Output the [X, Y] coordinate of the center of the cell containing the given text.  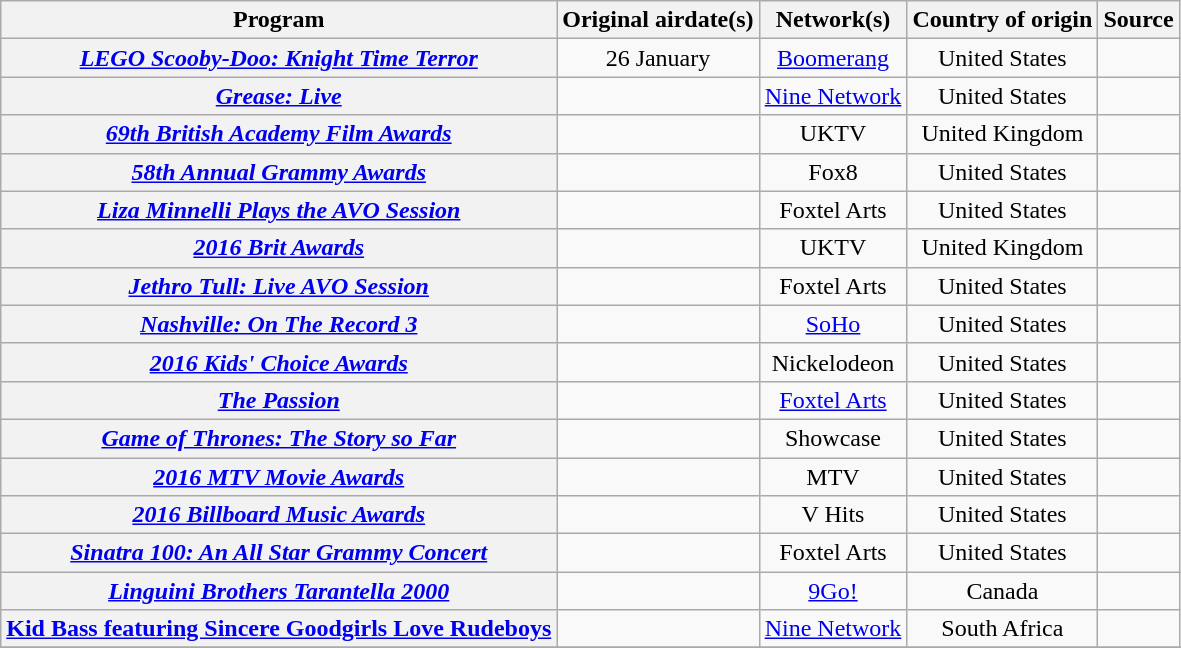
Linguini Brothers Tarantella 2000 [279, 591]
SoHo [833, 324]
Showcase [833, 438]
MTV [833, 477]
Game of Thrones: The Story so Far [279, 438]
Original airdate(s) [658, 20]
LEGO Scooby-Doo: Knight Time Terror [279, 58]
Kid Bass featuring Sincere Goodgirls Love Rudeboys [279, 629]
Grease: Live [279, 96]
Fox8 [833, 172]
Program [279, 20]
2016 MTV Movie Awards [279, 477]
Country of origin [1002, 20]
V Hits [833, 515]
58th Annual Grammy Awards [279, 172]
Boomerang [833, 58]
South Africa [1002, 629]
The Passion [279, 400]
Source [1138, 20]
9Go! [833, 591]
Nickelodeon [833, 362]
26 January [658, 58]
Jethro Tull: Live AVO Session [279, 286]
Network(s) [833, 20]
Liza Minnelli Plays the AVO Session [279, 210]
Nashville: On The Record 3 [279, 324]
2016 Kids' Choice Awards [279, 362]
2016 Brit Awards [279, 248]
2016 Billboard Music Awards [279, 515]
Sinatra 100: An All Star Grammy Concert [279, 553]
69th British Academy Film Awards [279, 134]
Canada [1002, 591]
